Extract the [x, y] coordinate from the center of the cell holding the provided text.  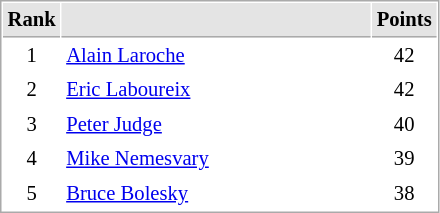
40 [404, 124]
1 [32, 56]
2 [32, 90]
Rank [32, 20]
Peter Judge [216, 124]
3 [32, 124]
Mike Nemesvary [216, 158]
38 [404, 194]
Points [404, 20]
39 [404, 158]
Alain Laroche [216, 56]
5 [32, 194]
Eric Laboureix [216, 90]
Bruce Bolesky [216, 194]
4 [32, 158]
